Find where the given text appears and provide that cell's center as [X, Y] coordinate. 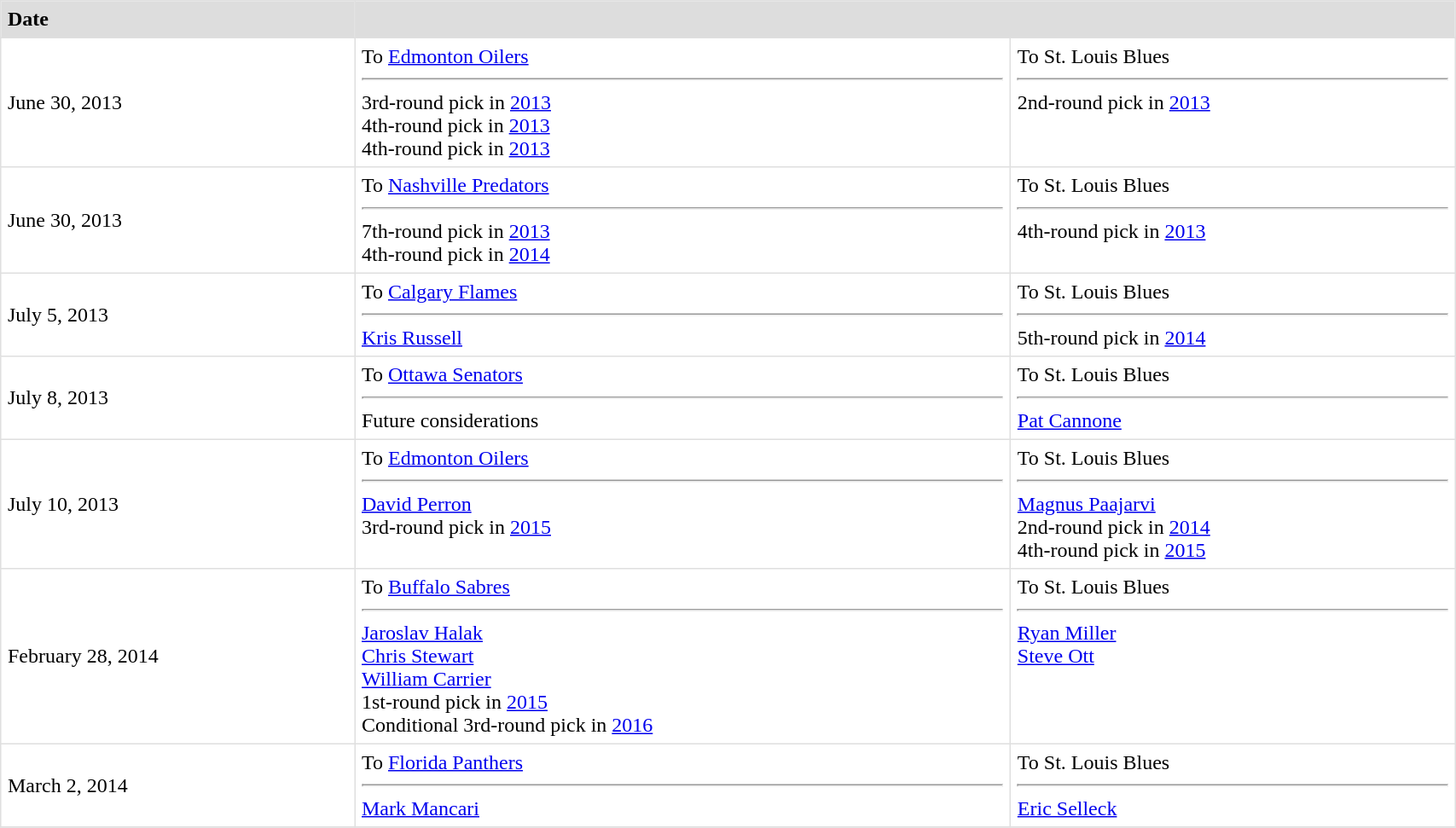
To Buffalo Sabres Jaroslav HalakChris StewartWilliam Carrier1st-round pick in 2015Conditional 3rd-round pick in 2016 [682, 657]
To Edmonton Oilers David Perron3rd-round pick in 2015 [682, 504]
July 8, 2013 [177, 398]
To St. Louis Blues 5th-round pick in 2014 [1233, 315]
July 5, 2013 [177, 315]
To Nashville Predators 7th-round pick in 20134th-round pick in 2014 [682, 220]
To St. Louis Blues 2nd-round pick in 2013 [1233, 102]
To St. Louis Blues Pat Cannone [1233, 398]
To Edmonton Oilers 3rd-round pick in 20134th-round pick in 20134th-round pick in 2013 [682, 102]
February 28, 2014 [177, 657]
To St. Louis Blues 4th-round pick in 2013 [1233, 220]
March 2, 2014 [177, 785]
To Florida Panthers Mark Mancari [682, 785]
Date [177, 20]
To St. Louis Blues Ryan MillerSteve Ott [1233, 657]
To Ottawa Senators Future considerations [682, 398]
July 10, 2013 [177, 504]
To St. Louis Blues Eric Selleck [1233, 785]
To St. Louis Blues Magnus Paajarvi2nd-round pick in 20144th-round pick in 2015 [1233, 504]
To Calgary Flames Kris Russell [682, 315]
